Provide the [x, y] coordinate of the cell's center where the given text is located.  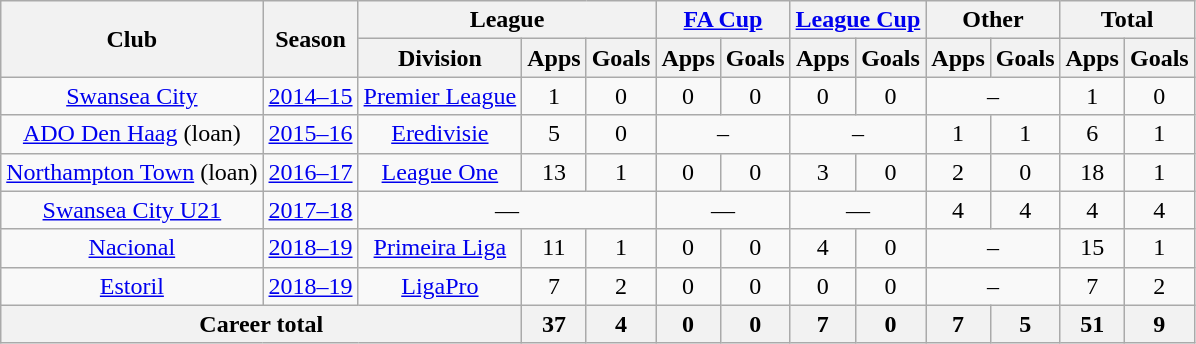
Season [310, 39]
15 [1092, 248]
Nacional [132, 248]
ADO Den Haag (loan) [132, 134]
Northampton Town (loan) [132, 172]
LigaPro [440, 286]
Total [1127, 20]
Swansea City U21 [132, 210]
Other [993, 20]
37 [554, 324]
18 [1092, 172]
2014–15 [310, 96]
Club [132, 39]
League Cup [858, 20]
Swansea City [132, 96]
Eredivisie [440, 134]
FA Cup [723, 20]
11 [554, 248]
51 [1092, 324]
13 [554, 172]
Estoril [132, 286]
League One [440, 172]
Career total [262, 324]
2016–17 [310, 172]
6 [1092, 134]
League [507, 20]
Division [440, 58]
2017–18 [310, 210]
3 [822, 172]
Primeira Liga [440, 248]
Premier League [440, 96]
2015–16 [310, 134]
9 [1159, 324]
